Identify which cell holds the provided text, then report its (x, y) central coordinate. 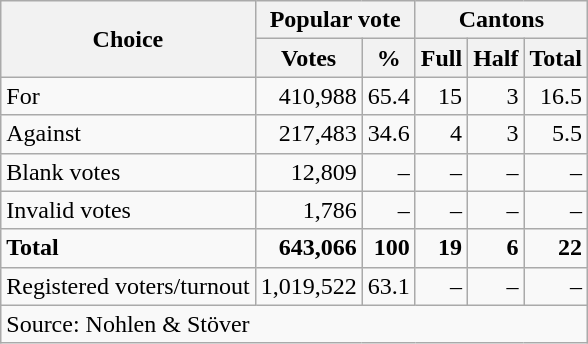
Cantons (501, 20)
65.4 (388, 96)
Invalid votes (128, 210)
6 (496, 248)
643,066 (308, 248)
100 (388, 248)
5.5 (556, 134)
217,483 (308, 134)
Popular vote (335, 20)
12,809 (308, 172)
34.6 (388, 134)
22 (556, 248)
16.5 (556, 96)
For (128, 96)
15 (441, 96)
Registered voters/turnout (128, 286)
4 (441, 134)
Full (441, 58)
Against (128, 134)
Blank votes (128, 172)
Half (496, 58)
% (388, 58)
63.1 (388, 286)
410,988 (308, 96)
1,019,522 (308, 286)
1,786 (308, 210)
Votes (308, 58)
Choice (128, 39)
Source: Nohlen & Stöver (294, 324)
19 (441, 248)
